Return the (X, Y) coordinate for the center point of the cell that contains the specified text.  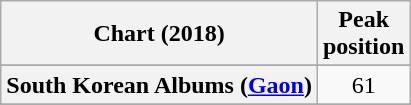
Chart (2018) (160, 34)
61 (363, 85)
Peak position (363, 34)
South Korean Albums (Gaon) (160, 85)
